Capture the cell that displays the provided text and extract its (x, y) central coordinate. 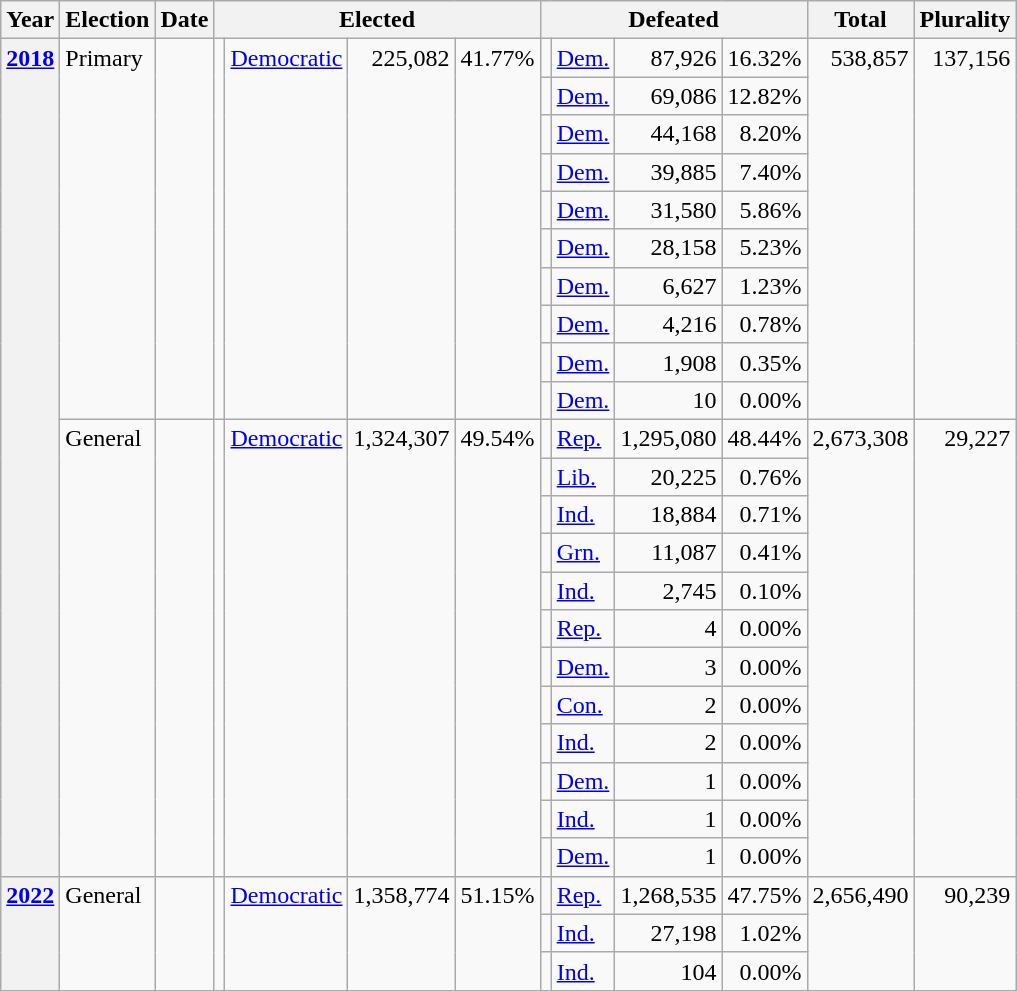
20,225 (668, 477)
Defeated (674, 20)
0.41% (764, 553)
538,857 (860, 230)
6,627 (668, 286)
1,324,307 (402, 648)
16.32% (764, 58)
Lib. (583, 477)
10 (668, 400)
Con. (583, 705)
1,268,535 (668, 895)
0.10% (764, 591)
3 (668, 667)
Total (860, 20)
87,926 (668, 58)
5.86% (764, 210)
27,198 (668, 933)
0.76% (764, 477)
49.54% (498, 648)
2022 (30, 933)
29,227 (965, 648)
2,673,308 (860, 648)
0.78% (764, 324)
Plurality (965, 20)
Date (184, 20)
18,884 (668, 515)
7.40% (764, 172)
47.75% (764, 895)
2,656,490 (860, 933)
51.15% (498, 933)
225,082 (402, 230)
Year (30, 20)
11,087 (668, 553)
2018 (30, 458)
Grn. (583, 553)
4,216 (668, 324)
0.71% (764, 515)
5.23% (764, 248)
44,168 (668, 134)
Election (108, 20)
Elected (377, 20)
104 (668, 971)
1,358,774 (402, 933)
Primary (108, 230)
2,745 (668, 591)
1.02% (764, 933)
12.82% (764, 96)
69,086 (668, 96)
4 (668, 629)
39,885 (668, 172)
41.77% (498, 230)
90,239 (965, 933)
8.20% (764, 134)
31,580 (668, 210)
1,295,080 (668, 438)
48.44% (764, 438)
28,158 (668, 248)
137,156 (965, 230)
0.35% (764, 362)
1,908 (668, 362)
1.23% (764, 286)
